Locate the cell with the specified text and output its [x, y] center coordinate. 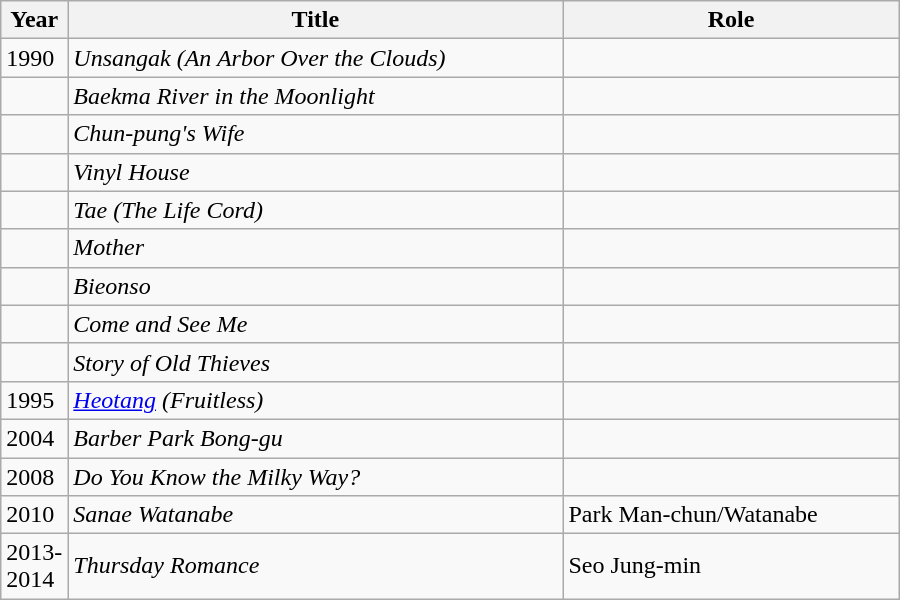
Sanae Watanabe [316, 515]
Year [34, 20]
1990 [34, 58]
Role [731, 20]
Do You Know the Milky Way? [316, 477]
Heotang (Fruitless) [316, 400]
Mother [316, 248]
Bieonso [316, 286]
Baekma River in the Moonlight [316, 96]
Tae (The Life Cord) [316, 210]
2008 [34, 477]
Come and See Me [316, 324]
Barber Park Bong-gu [316, 438]
Story of Old Thieves [316, 362]
1995 [34, 400]
2010 [34, 515]
2004 [34, 438]
Chun-pung's Wife [316, 134]
Vinyl House [316, 172]
2013-2014 [34, 566]
Seo Jung-min [731, 566]
Thursday Romance [316, 566]
Unsangak (An Arbor Over the Clouds) [316, 58]
Park Man-chun/Watanabe [731, 515]
Title [316, 20]
